For the text-containing cell, return its midpoint in [X, Y] coordinate format. 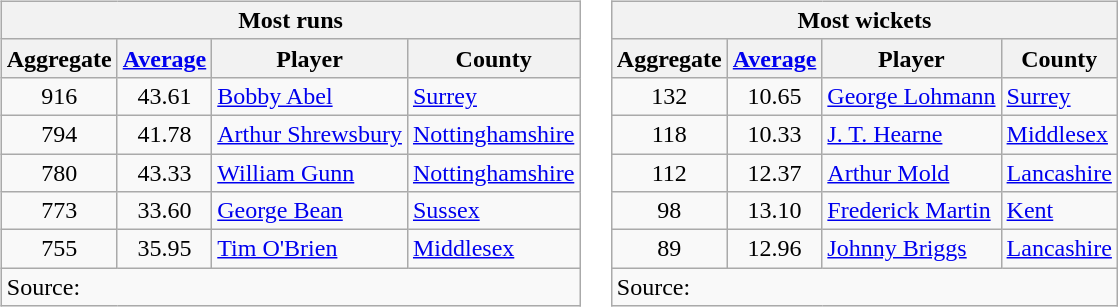
43.33 [164, 173]
755 [59, 249]
33.60 [164, 211]
916 [59, 96]
Most runs [290, 20]
112 [669, 173]
35.95 [164, 249]
43.61 [164, 96]
Arthur Shrewsbury [310, 134]
Kent [1059, 211]
Frederick Martin [912, 211]
Tim O'Brien [310, 249]
Bobby Abel [310, 96]
13.10 [774, 211]
William Gunn [310, 173]
10.65 [774, 96]
118 [669, 134]
773 [59, 211]
132 [669, 96]
George Bean [310, 211]
12.37 [774, 173]
98 [669, 211]
41.78 [164, 134]
George Lohmann [912, 96]
Arthur Mold [912, 173]
Most wickets [864, 20]
12.96 [774, 249]
J. T. Hearne [912, 134]
89 [669, 249]
780 [59, 173]
Johnny Briggs [912, 249]
Sussex [493, 211]
10.33 [774, 134]
794 [59, 134]
